Capture the cell that displays the provided text and extract its [X, Y] central coordinate. 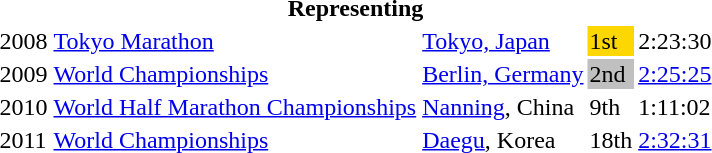
Tokyo Marathon [235, 41]
World Half Marathon Championships [235, 107]
World Championships [235, 74]
Tokyo, Japan [503, 41]
Berlin, Germany [503, 74]
2nd [611, 74]
1st [611, 41]
Nanning, China [503, 107]
9th [611, 107]
